From the cell containing the given text, extract its center point as (x, y) coordinate. 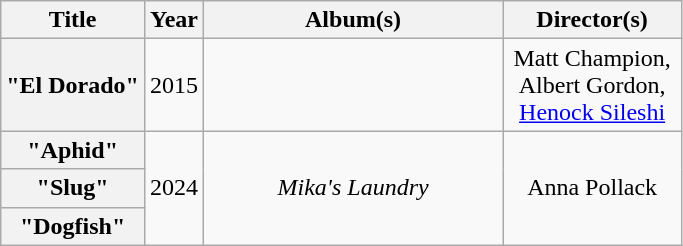
Year (174, 20)
Title (73, 20)
Album(s) (354, 20)
"Slug" (73, 188)
Anna Pollack (592, 188)
"El Dorado" (73, 85)
2024 (174, 188)
"Dogfish" (73, 226)
"Aphid" (73, 150)
Matt Champion, Albert Gordon, Henock Sileshi (592, 85)
Mika's Laundry (354, 188)
2015 (174, 85)
Director(s) (592, 20)
